Find where the given text appears and provide that cell's center as (X, Y) coordinate. 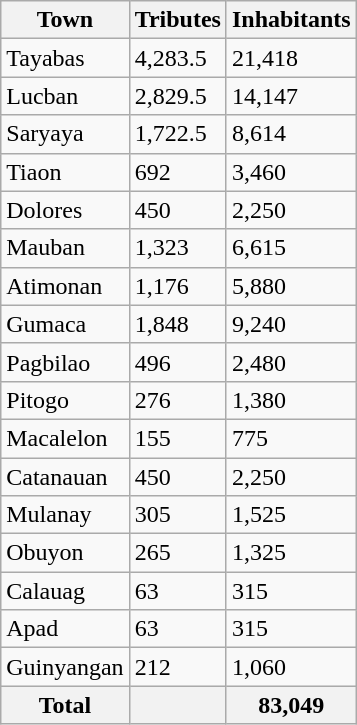
Obuyon (65, 553)
Saryaya (65, 134)
265 (178, 553)
Macalelon (65, 438)
3,460 (291, 172)
9,240 (291, 324)
Tayabas (65, 58)
1,848 (178, 324)
14,147 (291, 96)
Catanauan (65, 477)
Mulanay (65, 515)
Gumaca (65, 324)
1,525 (291, 515)
Dolores (65, 210)
Calauag (65, 591)
Pagbilao (65, 362)
Guinyangan (65, 667)
Inhabitants (291, 20)
1,323 (178, 248)
1,060 (291, 667)
Tiaon (65, 172)
Tributes (178, 20)
Apad (65, 629)
1,325 (291, 553)
5,880 (291, 286)
775 (291, 438)
8,614 (291, 134)
276 (178, 400)
21,418 (291, 58)
6,615 (291, 248)
1,380 (291, 400)
2,480 (291, 362)
Atimonan (65, 286)
Mauban (65, 248)
Total (65, 705)
496 (178, 362)
692 (178, 172)
Lucban (65, 96)
83,049 (291, 705)
Town (65, 20)
1,722.5 (178, 134)
212 (178, 667)
Pitogo (65, 400)
2,829.5 (178, 96)
155 (178, 438)
305 (178, 515)
1,176 (178, 286)
4,283.5 (178, 58)
